Detect which cell encompasses the target text, then output its [x, y] center coordinate. 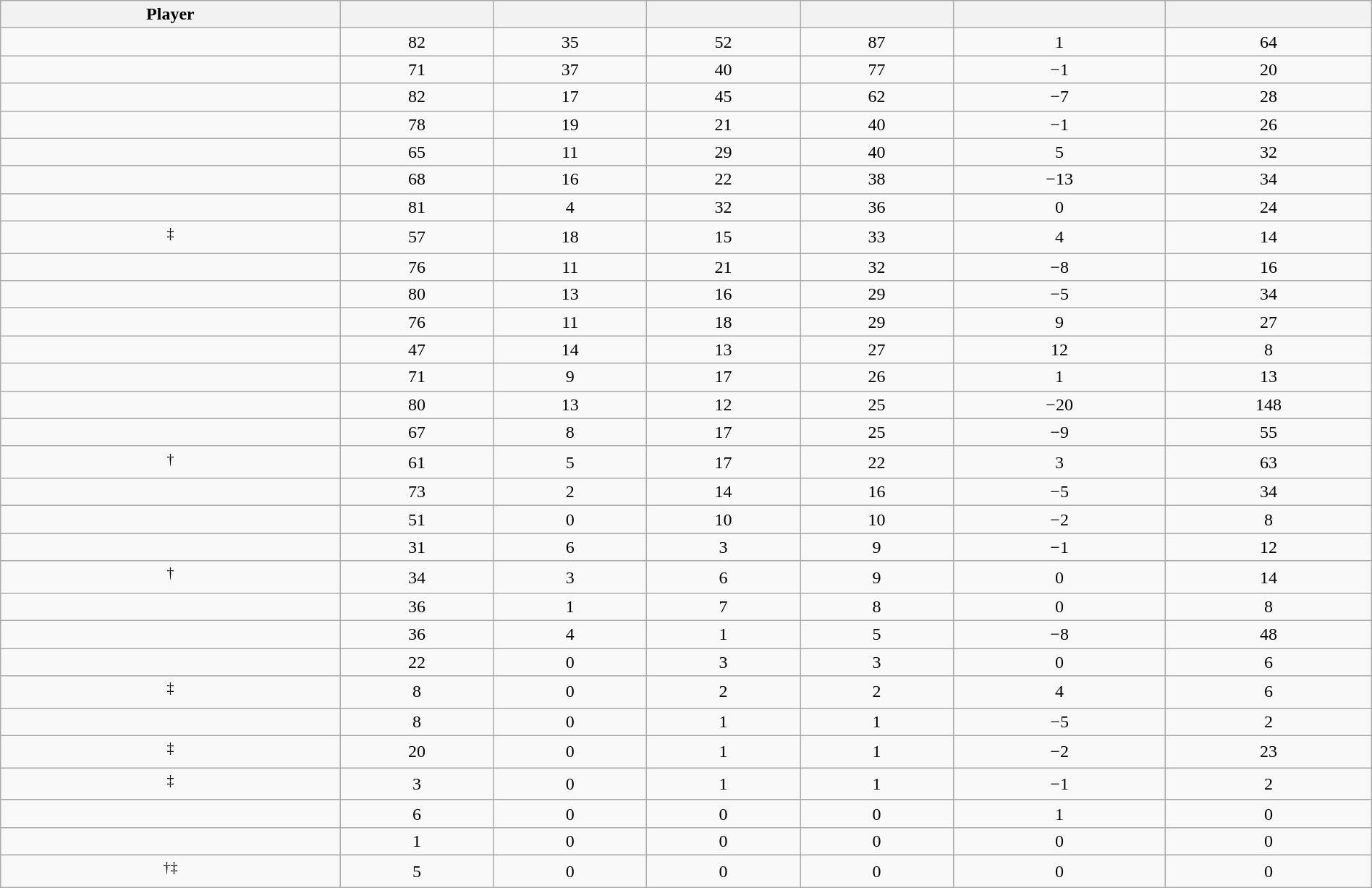
55 [1269, 432]
35 [570, 42]
−20 [1059, 405]
31 [417, 547]
15 [724, 237]
24 [1269, 207]
64 [1269, 42]
87 [877, 42]
67 [417, 432]
63 [1269, 462]
33 [877, 237]
†‡ [171, 871]
Player [171, 14]
48 [1269, 635]
−7 [1059, 97]
73 [417, 492]
68 [417, 179]
57 [417, 237]
62 [877, 97]
81 [417, 207]
65 [417, 152]
7 [724, 607]
28 [1269, 97]
47 [417, 350]
61 [417, 462]
77 [877, 69]
52 [724, 42]
19 [570, 124]
51 [417, 520]
−9 [1059, 432]
78 [417, 124]
−13 [1059, 179]
37 [570, 69]
38 [877, 179]
45 [724, 97]
148 [1269, 405]
23 [1269, 751]
